Output the (X, Y) coordinate of the center of the cell containing the given text.  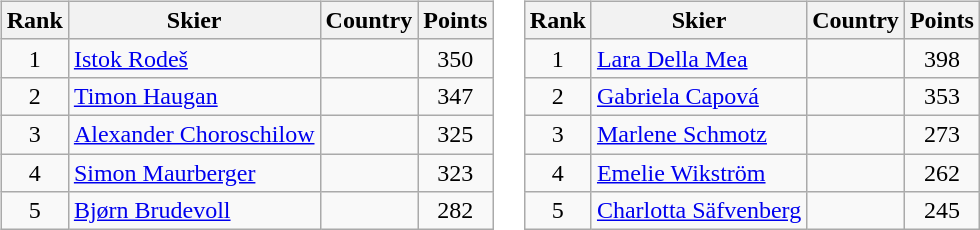
Timon Haugan (194, 96)
262 (942, 173)
245 (942, 211)
353 (942, 96)
Emelie Wikström (698, 173)
398 (942, 58)
Charlotta Säfvenberg (698, 211)
325 (456, 134)
350 (456, 58)
347 (456, 96)
323 (456, 173)
Alexander Choroschilow (194, 134)
Simon Maurberger (194, 173)
273 (942, 134)
Istok Rodeš (194, 58)
282 (456, 211)
Lara Della Mea (698, 58)
Gabriela Capová (698, 96)
Bjørn Brudevoll (194, 211)
Marlene Schmotz (698, 134)
